Provide the [x, y] coordinate of the cell's center where the given text is located.  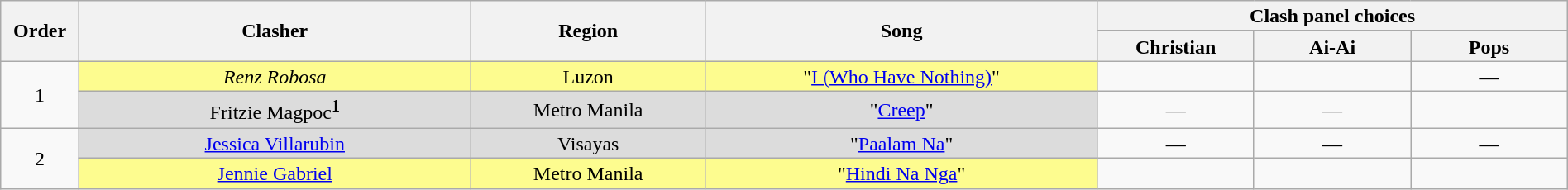
1 [40, 94]
Jessica Villarubin [275, 144]
"Paalam Na" [901, 144]
Pops [1489, 46]
Clasher [275, 31]
2 [40, 159]
"Creep" [901, 109]
Christian [1176, 46]
Renz Robosa [275, 76]
Fritzie Magpoc1 [275, 109]
Order [40, 31]
Clash panel choices [1332, 17]
Region [588, 31]
"Hindi Na Nga" [901, 173]
Luzon [588, 76]
Song [901, 31]
Ai-Ai [1331, 46]
Visayas [588, 144]
Jennie Gabriel [275, 173]
"I (Who Have Nothing)" [901, 76]
